Find where the given text appears and provide that cell's center as (X, Y) coordinate. 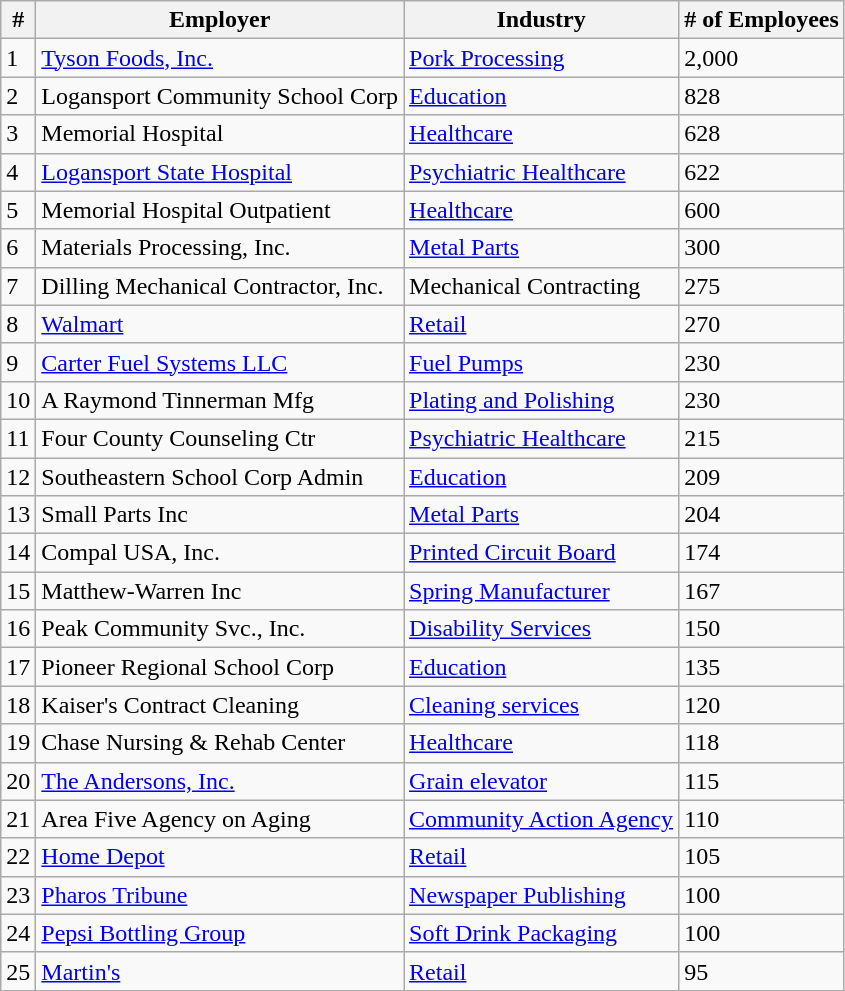
16 (18, 629)
Martin's (220, 971)
215 (762, 438)
6 (18, 248)
110 (762, 819)
Kaiser's Contract Cleaning (220, 705)
17 (18, 667)
Matthew-Warren Inc (220, 591)
209 (762, 477)
150 (762, 629)
18 (18, 705)
Pioneer Regional School Corp (220, 667)
Chase Nursing & Rehab Center (220, 743)
Dilling Mechanical Contractor, Inc. (220, 286)
13 (18, 515)
Fuel Pumps (542, 362)
275 (762, 286)
The Andersons, Inc. (220, 781)
120 (762, 705)
600 (762, 210)
105 (762, 857)
A Raymond Tinnerman Mfg (220, 400)
174 (762, 553)
Printed Circuit Board (542, 553)
Memorial Hospital (220, 134)
Tyson Foods, Inc. (220, 58)
10 (18, 400)
9 (18, 362)
Materials Processing, Inc. (220, 248)
Employer (220, 20)
622 (762, 172)
Compal USA, Inc. (220, 553)
11 (18, 438)
20 (18, 781)
8 (18, 324)
628 (762, 134)
Soft Drink Packaging (542, 933)
204 (762, 515)
135 (762, 667)
2,000 (762, 58)
Plating and Polishing (542, 400)
Pepsi Bottling Group (220, 933)
1 (18, 58)
Peak Community Svc., Inc. (220, 629)
# (18, 20)
Small Parts Inc (220, 515)
167 (762, 591)
# of Employees (762, 20)
95 (762, 971)
300 (762, 248)
15 (18, 591)
3 (18, 134)
Logansport Community School Corp (220, 96)
14 (18, 553)
Carter Fuel Systems LLC (220, 362)
25 (18, 971)
Four County Counseling Ctr (220, 438)
Southeastern School Corp Admin (220, 477)
2 (18, 96)
828 (762, 96)
Pork Processing (542, 58)
22 (18, 857)
Community Action Agency (542, 819)
Memorial Hospital Outpatient (220, 210)
Home Depot (220, 857)
4 (18, 172)
Newspaper Publishing (542, 895)
Grain elevator (542, 781)
12 (18, 477)
270 (762, 324)
5 (18, 210)
7 (18, 286)
Mechanical Contracting (542, 286)
Disability Services (542, 629)
115 (762, 781)
Industry (542, 20)
23 (18, 895)
21 (18, 819)
19 (18, 743)
Cleaning services (542, 705)
24 (18, 933)
Area Five Agency on Aging (220, 819)
Logansport State Hospital (220, 172)
118 (762, 743)
Spring Manufacturer (542, 591)
Walmart (220, 324)
Pharos Tribune (220, 895)
